Locate the cell with the specified text and output its (x, y) center coordinate. 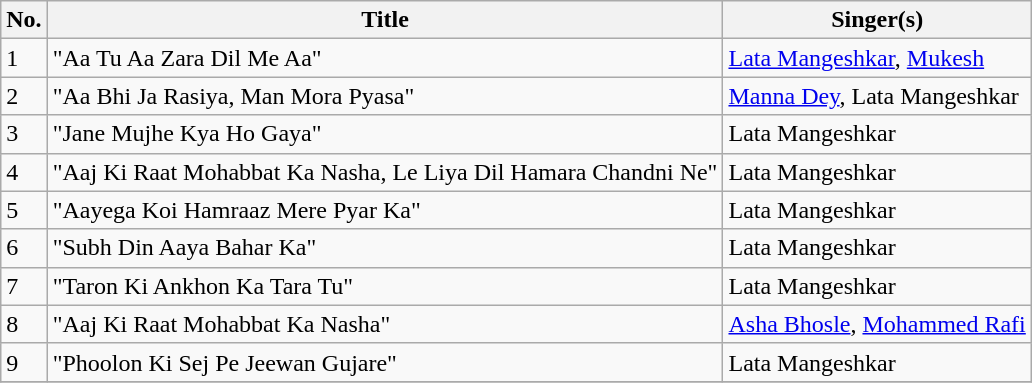
5 (24, 210)
9 (24, 362)
7 (24, 286)
Singer(s) (877, 20)
"Aa Tu Aa Zara Dil Me Aa" (385, 58)
2 (24, 96)
3 (24, 134)
"Phoolon Ki Sej Pe Jeewan Gujare" (385, 362)
8 (24, 324)
Lata Mangeshkar, Mukesh (877, 58)
"Jane Mujhe Kya Ho Gaya" (385, 134)
1 (24, 58)
"Taron Ki Ankhon Ka Tara Tu" (385, 286)
No. (24, 20)
"Aa Bhi Ja Rasiya, Man Mora Pyasa" (385, 96)
"Aaj Ki Raat Mohabbat Ka Nasha, Le Liya Dil Hamara Chandni Ne" (385, 172)
Asha Bhosle, Mohammed Rafi (877, 324)
Title (385, 20)
4 (24, 172)
Manna Dey, Lata Mangeshkar (877, 96)
6 (24, 248)
"Aaj Ki Raat Mohabbat Ka Nasha" (385, 324)
"Subh Din Aaya Bahar Ka" (385, 248)
"Aayega Koi Hamraaz Mere Pyar Ka" (385, 210)
